Capture the cell that displays the provided text and extract its [X, Y] central coordinate. 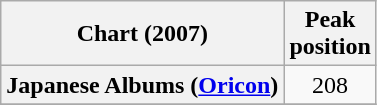
208 [330, 85]
Peak position [330, 34]
Japanese Albums (Oricon) [142, 85]
Chart (2007) [142, 34]
